Pinpoint the cell where the given text exists, returning its (x, y) midpoint coordinate. 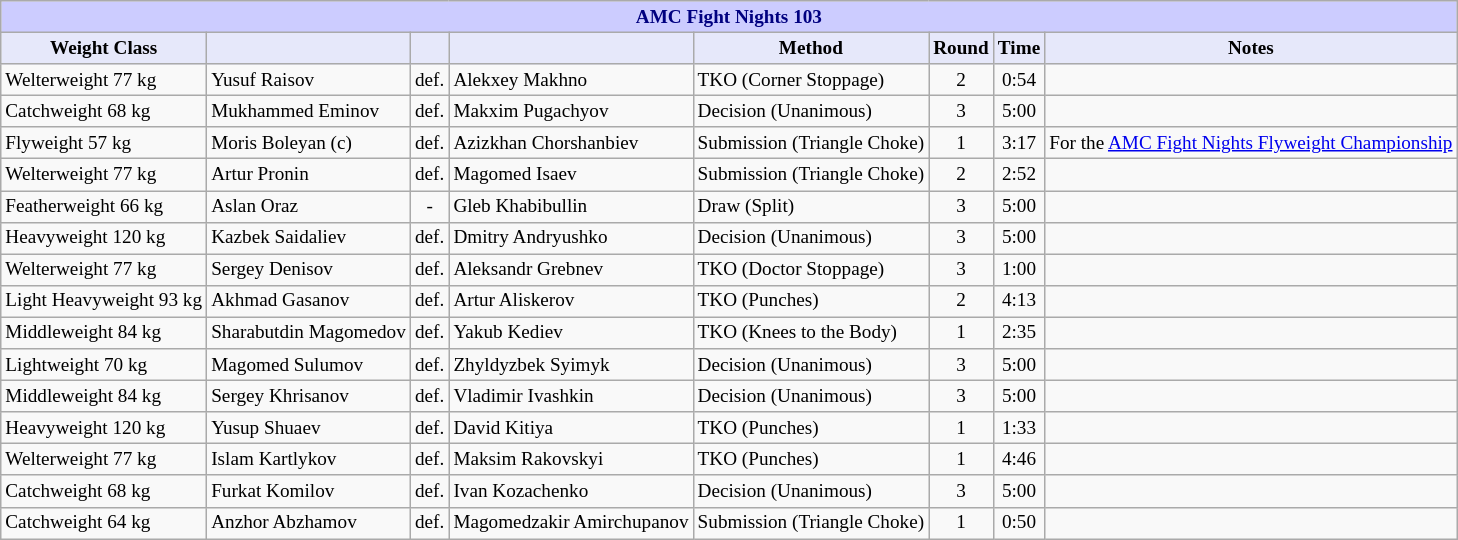
Maksim Rakovskyi (571, 460)
Yakub Kediev (571, 333)
Islam Kartlykov (309, 460)
AMC Fight Nights 103 (729, 17)
Time (1018, 48)
David Kitiya (571, 428)
Catchweight 64 kg (104, 523)
3:17 (1018, 143)
TKO (Doctor Stoppage) (811, 270)
Magomed Sulumov (309, 365)
1:00 (1018, 270)
Mukhammed Eminov (309, 111)
Yusup Shuaev (309, 428)
Akhmad Gasanov (309, 301)
Featherweight 66 kg (104, 206)
Vladimir Ivashkin (571, 396)
Lightweight 70 kg (104, 365)
Aleksandr Grebnev (571, 270)
Notes (1251, 48)
Alekxey Makhno (571, 80)
Ivan Kozachenko (571, 491)
TKO (Knees to the Body) (811, 333)
1:33 (1018, 428)
Draw (Split) (811, 206)
4:46 (1018, 460)
Magomed Isaev (571, 175)
Flyweight 57 kg (104, 143)
Anzhor Abzhamov (309, 523)
Dmitry Andryushko (571, 238)
4:13 (1018, 301)
Kazbek Saidaliev (309, 238)
Sharabutdin Magomedov (309, 333)
Artur Aliskerov (571, 301)
Aslan Oraz (309, 206)
Round (962, 48)
0:50 (1018, 523)
Sergey Khrisanov (309, 396)
Magomedzakir Amirchupanov (571, 523)
Makxim Pugachyov (571, 111)
TKO (Corner Stoppage) (811, 80)
0:54 (1018, 80)
Azizkhan Chorshanbiev (571, 143)
Zhyldyzbek Syimyk (571, 365)
Sergey Denisov (309, 270)
Yusuf Raisov (309, 80)
Moris Boleyan (c) (309, 143)
Weight Class (104, 48)
- (429, 206)
2:35 (1018, 333)
Furkat Komilov (309, 491)
2:52 (1018, 175)
Gleb Khabibullin (571, 206)
For the AMC Fight Nights Flyweight Championship (1251, 143)
Light Heavyweight 93 kg (104, 301)
Artur Pronin (309, 175)
Method (811, 48)
